Locate the cell with the specified text and output its [x, y] center coordinate. 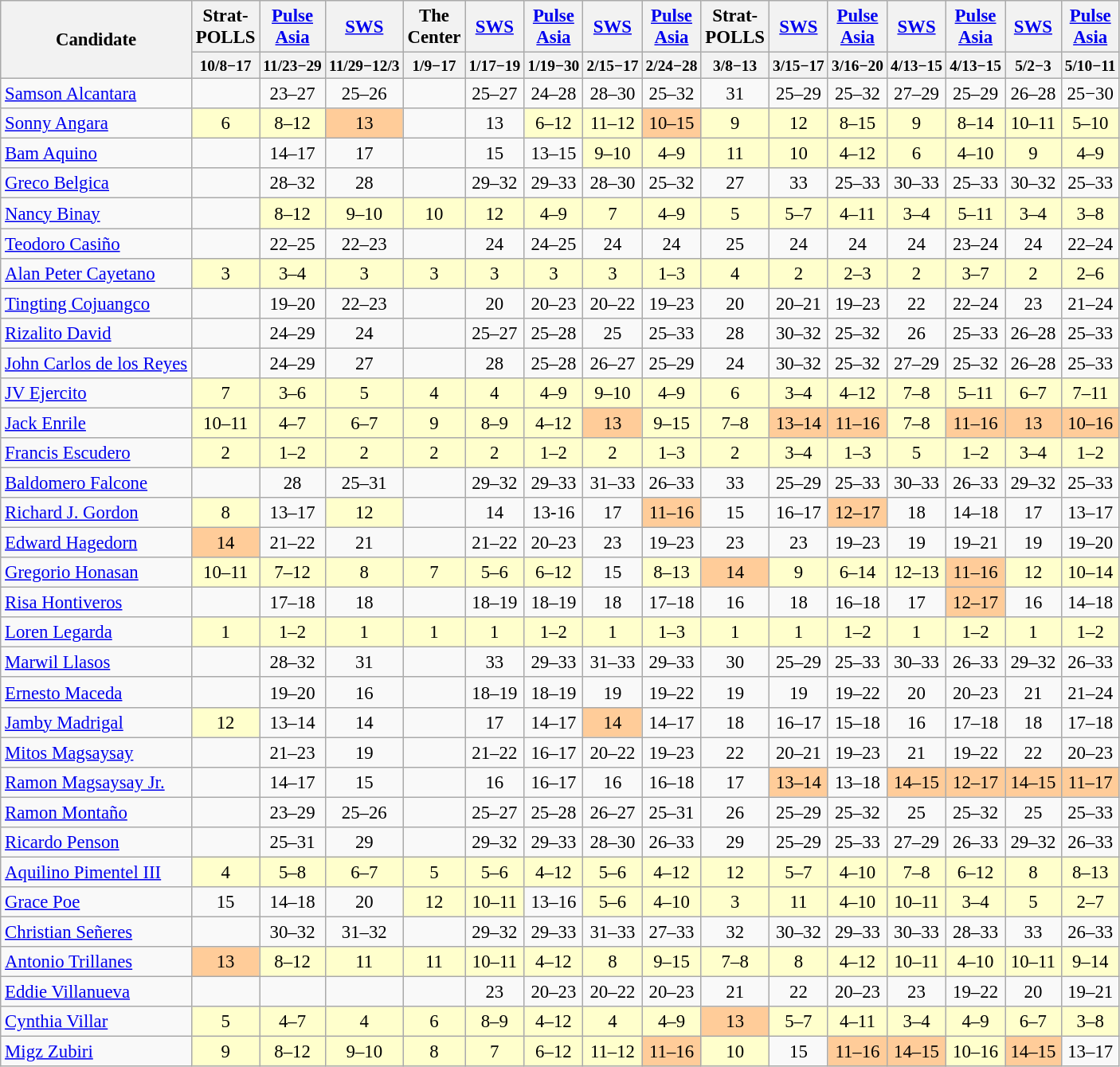
13–18 [857, 782]
11/29−12/3 [364, 65]
32 [734, 932]
8–15 [857, 123]
The Center [434, 27]
10–15 [672, 123]
23–24 [976, 244]
Bam Aquino [96, 154]
2–3 [857, 273]
Ramon Montaño [96, 812]
Samson Alcantara [96, 94]
3–6 [293, 393]
Greco Belgica [96, 184]
13-16 [554, 513]
15–18 [857, 722]
3/15−17 [798, 65]
13–15 [554, 154]
Ricardo Penson [96, 842]
Aquilino Pimentel III [96, 872]
1/17−19 [495, 65]
1/9−17 [434, 65]
Loren Legarda [96, 632]
2–6 [1090, 273]
Baldomero Falcone [96, 483]
Sonny Angara [96, 123]
Risa Hontiveros [96, 603]
10/8−17 [225, 65]
28–33 [976, 932]
Gregorio Honasan [96, 573]
1/19−30 [554, 65]
31–32 [364, 932]
23–27 [293, 94]
23–29 [293, 812]
Migz Zubiri [96, 1052]
21–23 [293, 752]
5/10−11 [1090, 65]
2–7 [1090, 902]
5–10 [1090, 123]
5/2−3 [1034, 65]
9–14 [1090, 962]
8–14 [976, 123]
2/15−17 [613, 65]
Nancy Binay [96, 213]
3–7 [976, 273]
7–11 [1090, 393]
Jamby Madrigal [96, 722]
24–28 [554, 94]
Candidate [96, 40]
Ramon Magsaysay Jr. [96, 782]
13–16 [554, 902]
Richard J. Gordon [96, 513]
Antonio Trillanes [96, 962]
John Carlos de los Reyes [96, 363]
Christian Señeres [96, 932]
11/23−29 [293, 65]
5–8 [293, 872]
12–13 [916, 573]
2/24−28 [672, 65]
22–25 [293, 244]
24–25 [554, 244]
25−30 [1090, 94]
Cynthia Villar [96, 1022]
3/16−20 [857, 65]
3/8−13 [734, 65]
10–14 [1090, 573]
Teodoro Casiño [96, 244]
11–17 [1090, 782]
30 [734, 662]
Tingting Cojuangco [96, 303]
JV Ejercito [96, 393]
Jack Enrile [96, 423]
27–33 [672, 932]
Rizalito David [96, 334]
7–12 [293, 573]
Eddie Villanueva [96, 992]
Grace Poe [96, 902]
Ernesto Maceda [96, 693]
Edward Hagedorn [96, 543]
Francis Escudero [96, 453]
Mitos Magsaysay [96, 752]
6–14 [857, 573]
Alan Peter Cayetano [96, 273]
Marwil Llasos [96, 662]
